For the text-containing cell, return its midpoint in [x, y] coordinate format. 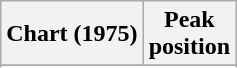
Peakposition [189, 34]
Chart (1975) [72, 34]
